Provide the [X, Y] coordinate of the cell's center where the given text is located.  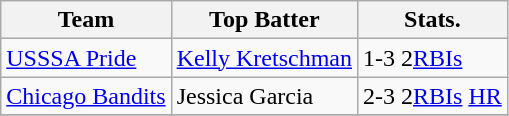
Top Batter [264, 20]
Chicago Bandits [86, 96]
Stats. [432, 20]
Team [86, 20]
1-3 2RBIs [432, 58]
2-3 2RBIs HR [432, 96]
Jessica Garcia [264, 96]
Kelly Kretschman [264, 58]
USSSA Pride [86, 58]
